Provide the [x, y] coordinate of the cell's center where the given text is located.  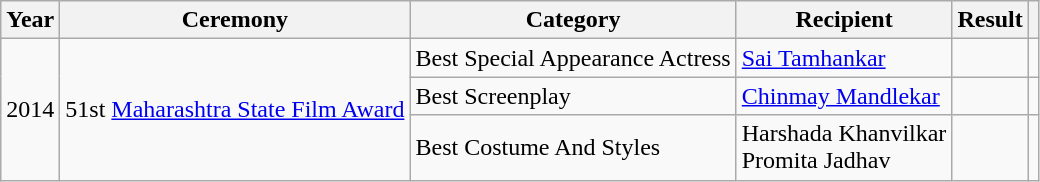
Category [573, 20]
Year [30, 20]
Recipient [844, 20]
Best Special Appearance Actress [573, 58]
Harshada Khanvilkar Promita Jadhav [844, 148]
Chinmay Mandlekar [844, 96]
Ceremony [235, 20]
Best Costume And Styles [573, 148]
51st Maharashtra State Film Award [235, 110]
2014 [30, 110]
Sai Tamhankar [844, 58]
Best Screenplay [573, 96]
Result [990, 20]
